Locate the cell with the specified text and output its (X, Y) center coordinate. 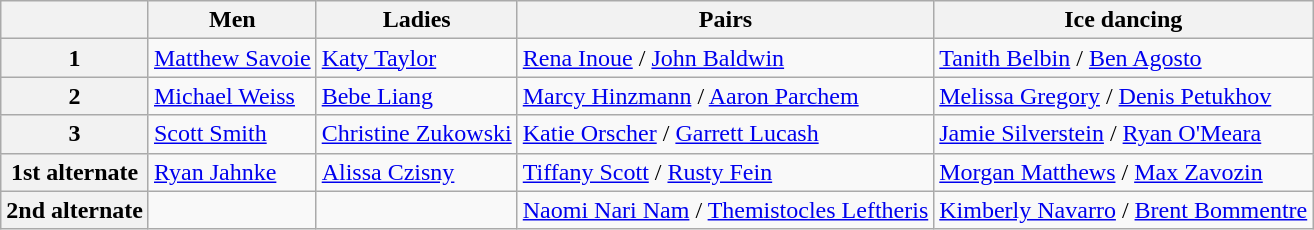
1 (75, 58)
Christine Zukowski (416, 134)
Men (232, 20)
Jamie Silverstein / Ryan O'Meara (1124, 134)
Melissa Gregory / Denis Petukhov (1124, 96)
Matthew Savoie (232, 58)
Rena Inoue / John Baldwin (726, 58)
Tiffany Scott / Rusty Fein (726, 172)
Pairs (726, 20)
2 (75, 96)
Morgan Matthews / Max Zavozin (1124, 172)
Scott Smith (232, 134)
Ice dancing (1124, 20)
Michael Weiss (232, 96)
3 (75, 134)
1st alternate (75, 172)
Kimberly Navarro / Brent Bommentre (1124, 210)
Katie Orscher / Garrett Lucash (726, 134)
Ladies (416, 20)
Katy Taylor (416, 58)
Ryan Jahnke (232, 172)
Marcy Hinzmann / Aaron Parchem (726, 96)
2nd alternate (75, 210)
Bebe Liang (416, 96)
Tanith Belbin / Ben Agosto (1124, 58)
Naomi Nari Nam / Themistocles Leftheris (726, 210)
Alissa Czisny (416, 172)
